For the text-containing cell, return its midpoint in [X, Y] coordinate format. 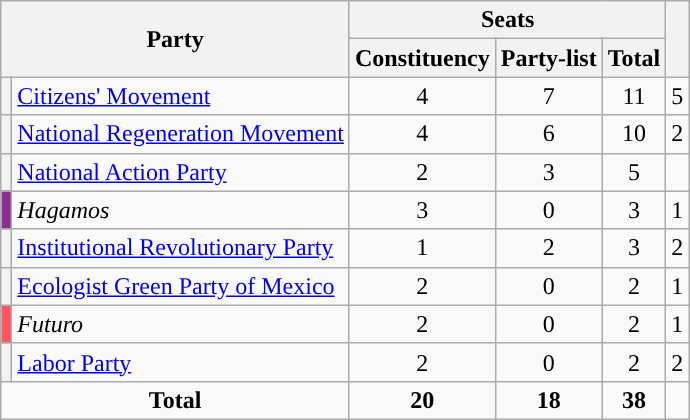
Party [176, 39]
Hagamos [181, 210]
Citizens' Movement [181, 96]
National Regeneration Movement [181, 134]
National Action Party [181, 172]
Seats [507, 20]
10 [634, 134]
38 [634, 400]
11 [634, 96]
6 [548, 134]
Party-list [548, 58]
Futuro [181, 324]
20 [422, 400]
18 [548, 400]
Labor Party [181, 362]
Constituency [422, 58]
7 [548, 96]
Institutional Revolutionary Party [181, 248]
Ecologist Green Party of Mexico [181, 286]
